Capture the cell that displays the provided text and extract its [X, Y] central coordinate. 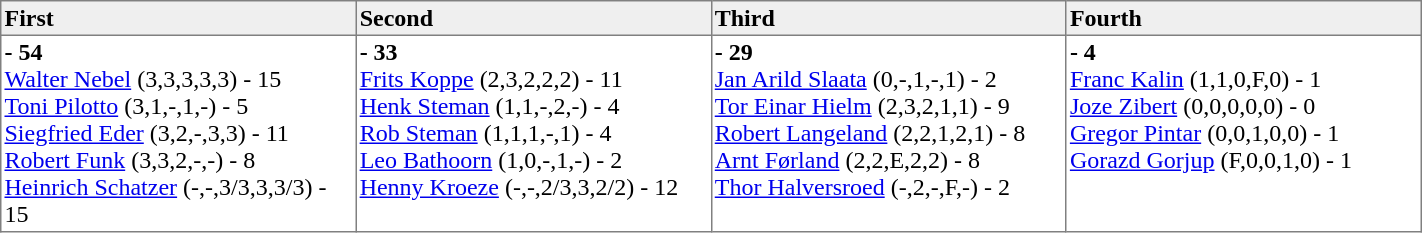
Second [534, 18]
Fourth [1244, 18]
Third [888, 18]
First [178, 18]
- 4Franc Kalin (1,1,0,F,0) - 1 Joze Zibert (0,0,0,0,0) - 0 Gregor Pintar (0,0,1,0,0) - 1 Gorazd Gorjup (F,0,0,1,0) - 1 [1244, 133]
